Find where the given text appears and provide that cell's center as (x, y) coordinate. 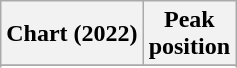
Peakposition (189, 34)
Chart (2022) (72, 34)
